Pinpoint the cell where the given text exists, returning its [x, y] midpoint coordinate. 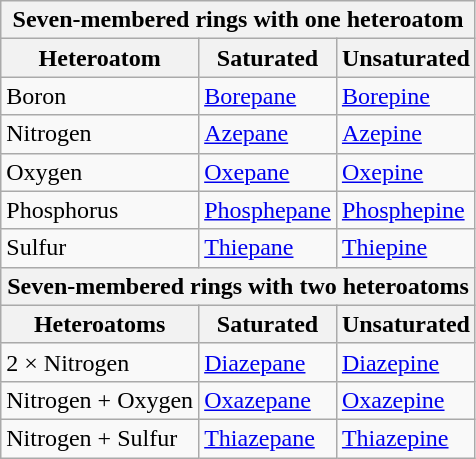
Thiazepane [268, 438]
Oxazepine [406, 400]
Nitrogen [100, 134]
2 × Nitrogen [100, 362]
Heteroatom [100, 58]
Oxazepane [268, 400]
Thiepine [406, 248]
Borepine [406, 96]
Oxygen [100, 172]
Phosphepane [268, 210]
Diazepine [406, 362]
Nitrogen + Sulfur [100, 438]
Azepine [406, 134]
Boron [100, 96]
Phosphepine [406, 210]
Borepane [268, 96]
Seven-membered rings with one heteroatom [238, 20]
Diazepane [268, 362]
Oxepine [406, 172]
Azepane [268, 134]
Oxepane [268, 172]
Thiepane [268, 248]
Sulfur [100, 248]
Heteroatoms [100, 324]
Nitrogen + Oxygen [100, 400]
Thiazepine [406, 438]
Phosphorus [100, 210]
Seven-membered rings with two heteroatoms [238, 286]
